Capture the cell that displays the provided text and extract its (x, y) central coordinate. 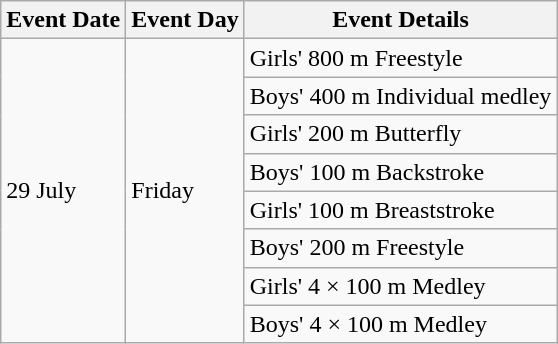
29 July (64, 191)
Girls' 200 m Butterfly (400, 134)
Event Date (64, 20)
Boys' 400 m Individual medley (400, 96)
Boys' 4 × 100 m Medley (400, 324)
Boys' 200 m Freestyle (400, 248)
Girls' 4 × 100 m Medley (400, 286)
Event Details (400, 20)
Friday (185, 191)
Boys' 100 m Backstroke (400, 172)
Girls' 100 m Breaststroke (400, 210)
Event Day (185, 20)
Girls' 800 m Freestyle (400, 58)
